From the cell containing the given text, extract its center point as [x, y] coordinate. 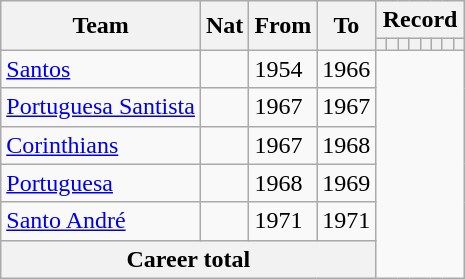
1969 [346, 183]
Portuguesa [101, 183]
1966 [346, 69]
Team [101, 26]
Record [420, 20]
Portuguesa Santista [101, 107]
Santo André [101, 221]
1954 [283, 69]
Nat [224, 26]
To [346, 26]
Santos [101, 69]
Career total [188, 259]
From [283, 26]
Corinthians [101, 145]
